Identify which cell holds the provided text, then report its (X, Y) central coordinate. 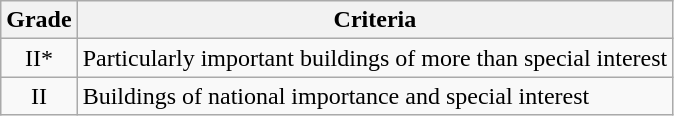
Buildings of national importance and special interest (375, 96)
Particularly important buildings of more than special interest (375, 58)
Criteria (375, 20)
Grade (39, 20)
II* (39, 58)
II (39, 96)
